Provide the [X, Y] coordinate of the cell's center where the given text is located.  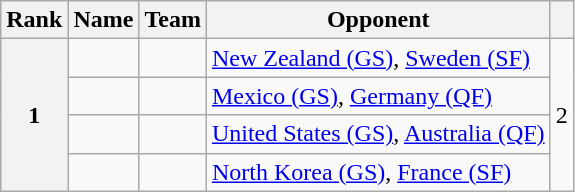
Name [104, 20]
Rank [34, 20]
United States (GS), Australia (QF) [378, 134]
Opponent [378, 20]
North Korea (GS), France (SF) [378, 172]
Team [173, 20]
1 [34, 115]
Mexico (GS), Germany (QF) [378, 96]
2 [562, 115]
New Zealand (GS), Sweden (SF) [378, 58]
